Scan for the cell matching the given text and deliver its [x, y] coordinate at center. 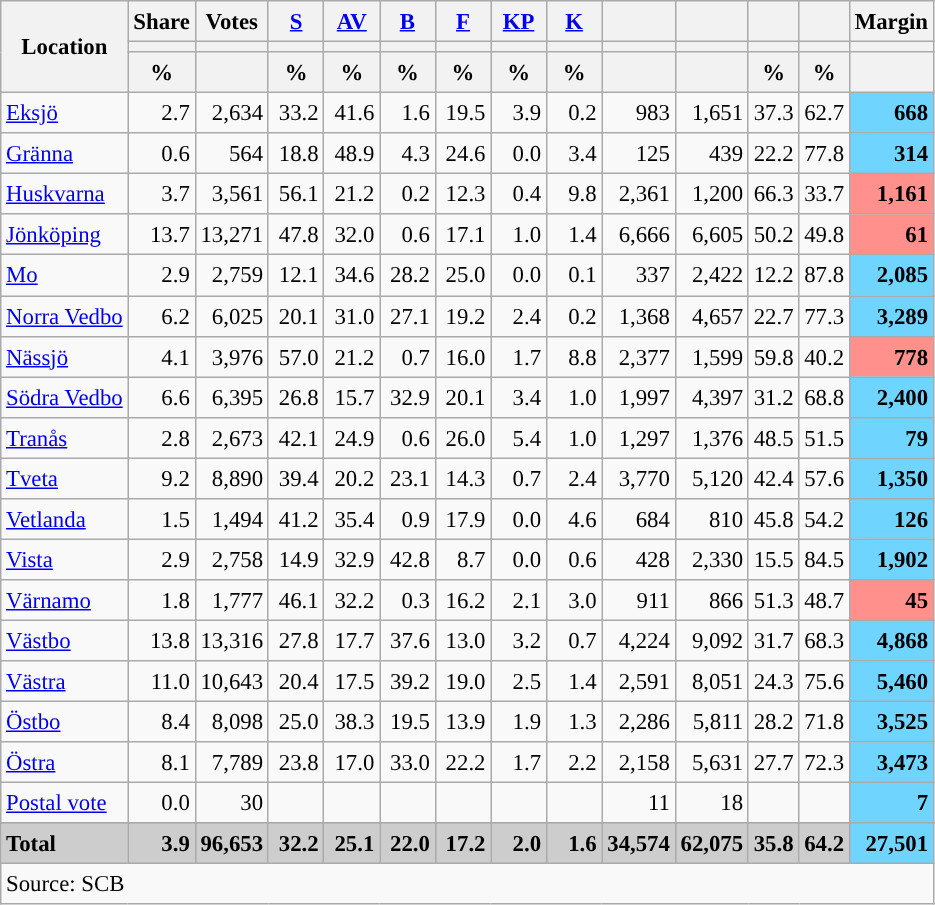
8,051 [712, 682]
125 [638, 154]
4,868 [891, 640]
51.3 [773, 600]
B [408, 22]
2.1 [519, 600]
S [296, 22]
Postal vote [64, 804]
2,400 [891, 398]
10,643 [232, 682]
37.3 [773, 114]
30 [232, 804]
27.7 [773, 762]
2.2 [574, 762]
18 [712, 804]
6.6 [162, 398]
27.8 [296, 640]
13,316 [232, 640]
37.6 [408, 640]
1,350 [891, 478]
AV [352, 22]
39.4 [296, 478]
668 [891, 114]
4,397 [712, 398]
62.7 [824, 114]
Tranås [64, 438]
24.6 [463, 154]
2,673 [232, 438]
Share [162, 22]
1,997 [638, 398]
41.6 [352, 114]
33.2 [296, 114]
16.0 [463, 356]
84.5 [824, 560]
8,890 [232, 478]
KP [519, 22]
564 [232, 154]
4,224 [638, 640]
13.7 [162, 234]
14.3 [463, 478]
56.1 [296, 194]
50.2 [773, 234]
778 [891, 356]
87.8 [824, 276]
35.4 [352, 520]
42.4 [773, 478]
1.5 [162, 520]
0.1 [574, 276]
5,631 [712, 762]
2,158 [638, 762]
12.1 [296, 276]
5,120 [712, 478]
Source: SCB [468, 884]
3,525 [891, 722]
2,422 [712, 276]
11 [638, 804]
Västra [64, 682]
46.1 [296, 600]
8.8 [574, 356]
3.2 [519, 640]
Huskvarna [64, 194]
48.5 [773, 438]
3.0 [574, 600]
866 [712, 600]
1,777 [232, 600]
7,789 [232, 762]
23.8 [296, 762]
1,902 [891, 560]
Tveta [64, 478]
2,286 [638, 722]
77.3 [824, 316]
33.7 [824, 194]
3,289 [891, 316]
13,271 [232, 234]
17.2 [463, 844]
428 [638, 560]
34,574 [638, 844]
39.2 [408, 682]
684 [638, 520]
14.9 [296, 560]
6,025 [232, 316]
68.8 [824, 398]
24.3 [773, 682]
3,473 [891, 762]
Västbo [64, 640]
77.8 [824, 154]
57.6 [824, 478]
59.8 [773, 356]
66.3 [773, 194]
Margin [891, 22]
1.8 [162, 600]
Södra Vedbo [64, 398]
1,368 [638, 316]
2.0 [519, 844]
Eksjö [64, 114]
Östbo [64, 722]
0.4 [519, 194]
2,330 [712, 560]
8.4 [162, 722]
17.0 [352, 762]
Total [64, 844]
4.6 [574, 520]
16.2 [463, 600]
13.8 [162, 640]
5.4 [519, 438]
51.5 [824, 438]
1,376 [712, 438]
1,161 [891, 194]
911 [638, 600]
6,605 [712, 234]
1,651 [712, 114]
2.8 [162, 438]
0.3 [408, 600]
4,657 [712, 316]
3,976 [232, 356]
32.0 [352, 234]
22.0 [408, 844]
3.7 [162, 194]
15.5 [773, 560]
17.9 [463, 520]
68.3 [824, 640]
Vista [64, 560]
314 [891, 154]
8.1 [162, 762]
9,092 [712, 640]
3,561 [232, 194]
1.3 [574, 722]
42.8 [408, 560]
48.7 [824, 600]
13.9 [463, 722]
Nässjö [64, 356]
3,770 [638, 478]
31.2 [773, 398]
2,634 [232, 114]
33.0 [408, 762]
9.8 [574, 194]
Vetlanda [64, 520]
Jönköping [64, 234]
47.8 [296, 234]
79 [891, 438]
17.1 [463, 234]
810 [712, 520]
17.7 [352, 640]
Mo [64, 276]
54.2 [824, 520]
2,085 [891, 276]
2,361 [638, 194]
57.0 [296, 356]
126 [891, 520]
38.3 [352, 722]
K [574, 22]
Votes [232, 22]
15.7 [352, 398]
96,653 [232, 844]
4.3 [408, 154]
9.2 [162, 478]
17.5 [352, 682]
40.2 [824, 356]
20.4 [296, 682]
2,377 [638, 356]
8.7 [463, 560]
62,075 [712, 844]
27.1 [408, 316]
13.0 [463, 640]
2,759 [232, 276]
19.0 [463, 682]
45.8 [773, 520]
Location [64, 47]
45 [891, 600]
20.2 [352, 478]
6.2 [162, 316]
8,098 [232, 722]
5,811 [712, 722]
24.9 [352, 438]
61 [891, 234]
0.9 [408, 520]
Östra [64, 762]
5,460 [891, 682]
18.8 [296, 154]
34.6 [352, 276]
12.2 [773, 276]
26.8 [296, 398]
6,666 [638, 234]
F [463, 22]
1,494 [232, 520]
49.8 [824, 234]
31.7 [773, 640]
27,501 [891, 844]
42.1 [296, 438]
19.2 [463, 316]
72.3 [824, 762]
26.0 [463, 438]
1,599 [712, 356]
983 [638, 114]
75.6 [824, 682]
337 [638, 276]
64.2 [824, 844]
2.7 [162, 114]
31.0 [352, 316]
7 [891, 804]
1,200 [712, 194]
2,758 [232, 560]
Värnamo [64, 600]
439 [712, 154]
Norra Vedbo [64, 316]
11.0 [162, 682]
48.9 [352, 154]
22.7 [773, 316]
4.1 [162, 356]
Gränna [64, 154]
41.2 [296, 520]
1.9 [519, 722]
23.1 [408, 478]
1,297 [638, 438]
2.5 [519, 682]
12.3 [463, 194]
35.8 [773, 844]
71.8 [824, 722]
6,395 [232, 398]
25.1 [352, 844]
2,591 [638, 682]
